Find where the given text appears and provide that cell's center as [X, Y] coordinate. 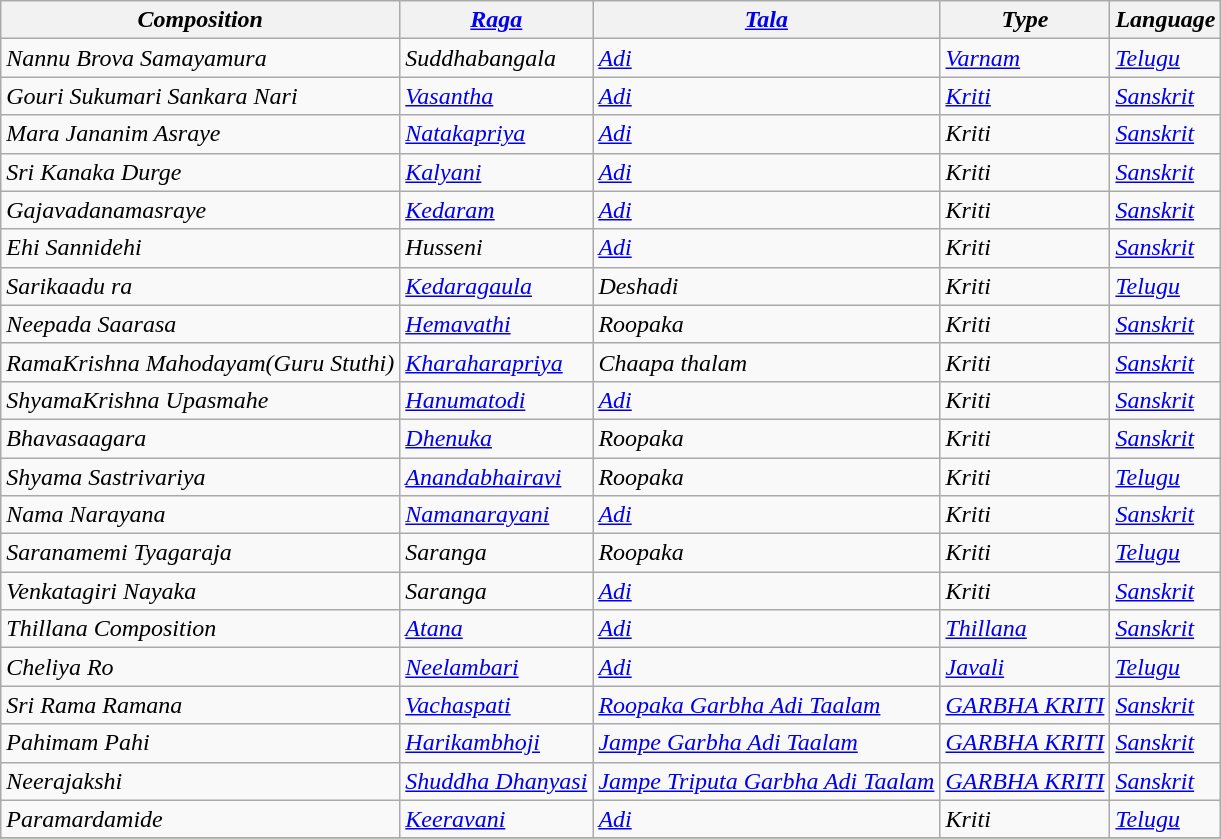
ShyamaKrishna Upasmahe [200, 400]
Dhenuka [496, 438]
Thillana [1025, 629]
Sri Rama Ramana [200, 705]
Kharaharapriya [496, 362]
Javali [1025, 667]
Composition [200, 20]
Sarikaadu ra [200, 286]
Kalyani [496, 172]
Venkatagiri Nayaka [200, 591]
Gajavadanamasraye [200, 210]
Vasantha [496, 96]
Neepada Saarasa [200, 324]
Nannu Brova Samayamura [200, 58]
Namanarayani [496, 515]
Raga [496, 20]
Bhavasaagara [200, 438]
Pahimam Pahi [200, 743]
Saranamemi Tyagaraja [200, 553]
Harikambhoji [496, 743]
Deshadi [766, 286]
Anandabhairavi [496, 477]
Tala [766, 20]
Varnam [1025, 58]
Paramardamide [200, 819]
Hanumatodi [496, 400]
Neelambari [496, 667]
Roopaka Garbha Adi Taalam [766, 705]
Kedaram [496, 210]
Language [1166, 20]
Kedaragaula [496, 286]
Shyama Sastrivariya [200, 477]
Sri Kanaka Durge [200, 172]
Keeravani [496, 819]
Ehi Sannidehi [200, 248]
Cheliya Ro [200, 667]
Natakapriya [496, 134]
Thillana Composition [200, 629]
RamaKrishna Mahodayam(Guru Stuthi) [200, 362]
Husseni [496, 248]
Shuddha Dhanyasi [496, 781]
Mara Jananim Asraye [200, 134]
Type [1025, 20]
Hemavathi [496, 324]
Vachaspati [496, 705]
Nama Narayana [200, 515]
Jampe Garbha Adi Taalam [766, 743]
Jampe Triputa Garbha Adi Taalam [766, 781]
Chaapa thalam [766, 362]
Neerajakshi [200, 781]
Gouri Sukumari Sankara Nari [200, 96]
Suddhabangala [496, 58]
Atana [496, 629]
